Scan for the cell matching the given text and deliver its (X, Y) coordinate at center. 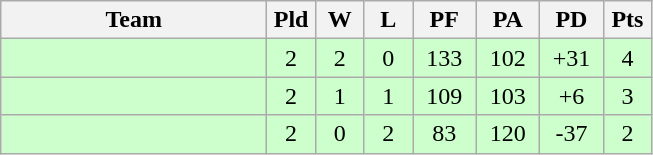
120 (508, 134)
Team (134, 20)
102 (508, 58)
3 (628, 96)
4 (628, 58)
W (340, 20)
L (388, 20)
103 (508, 96)
PF (444, 20)
Pld (292, 20)
PD (572, 20)
Pts (628, 20)
+6 (572, 96)
PA (508, 20)
133 (444, 58)
+31 (572, 58)
-37 (572, 134)
83 (444, 134)
109 (444, 96)
